Return the [x, y] coordinate for the center point of the cell that contains the specified text.  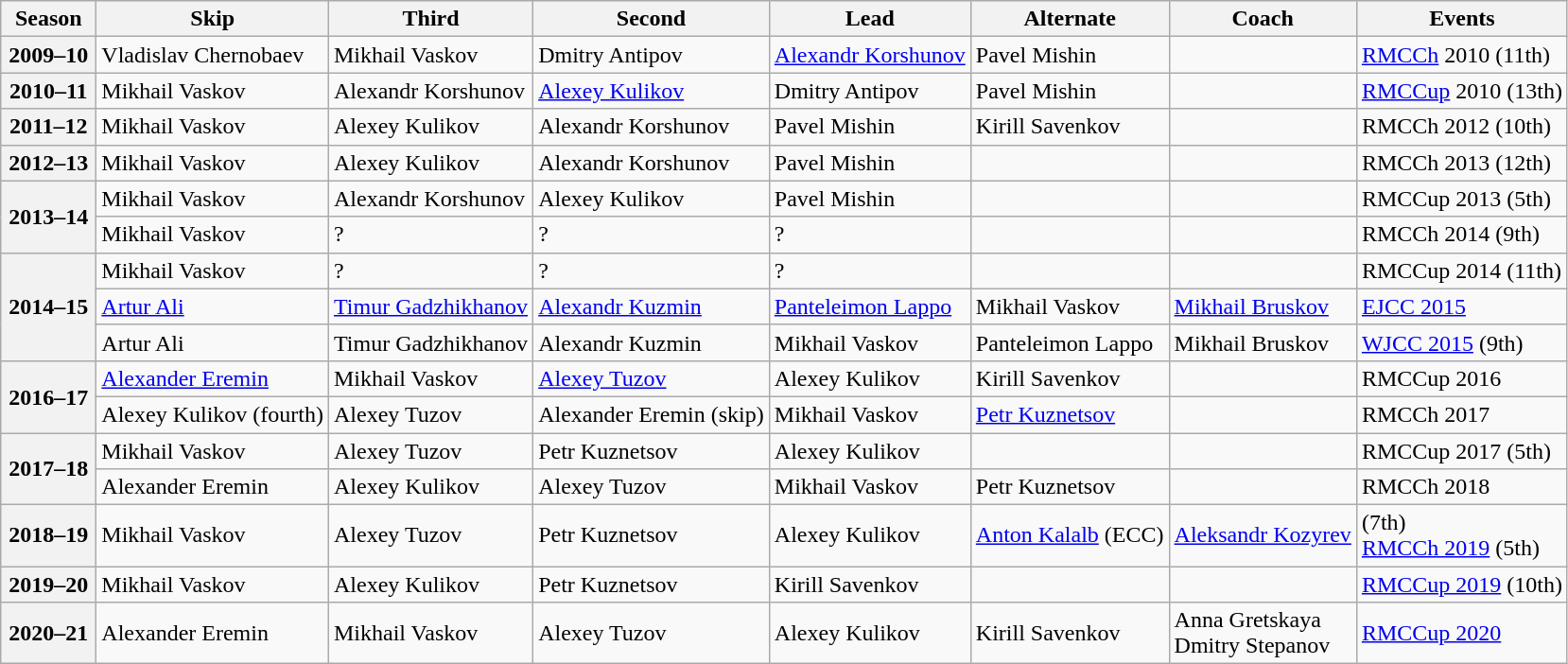
Season [49, 19]
2014–15 [49, 306]
Events [1462, 19]
2018–19 [49, 535]
RMCCh 2010 (11th) [1462, 55]
Skip [213, 19]
Anna Gretskaya Dmitry Stepanov [1263, 634]
Alexander Eremin (skip) [652, 414]
2020–21 [49, 634]
Lead [870, 19]
RMCCup 2020 [1462, 634]
RMCCh 2013 (12th) [1462, 163]
2017–18 [49, 469]
RMCCup 2017 (5th) [1462, 451]
(7th)RMCCh 2019 (5th) [1462, 535]
RMCCup 2010 (13th) [1462, 91]
2019–20 [49, 585]
WJCC 2015 (9th) [1462, 342]
Third [430, 19]
Vladislav Chernobaev [213, 55]
EJCC 2015 [1462, 306]
Alexey Kulikov (fourth) [213, 414]
Second [652, 19]
RMCCup 2014 (11th) [1462, 271]
2011–12 [49, 127]
Aleksandr Kozyrev [1263, 535]
RMCCup 2016 [1462, 378]
Anton Kalalb (ECC) [1070, 535]
RMCCh 2012 (10th) [1462, 127]
RMCCup 2019 (10th) [1462, 585]
2010–11 [49, 91]
Coach [1263, 19]
2013–14 [49, 217]
RMCCh 2014 (9th) [1462, 235]
RMCCup 2013 (5th) [1462, 199]
RMCCh 2018 [1462, 487]
2016–17 [49, 396]
2012–13 [49, 163]
Alternate [1070, 19]
2009–10 [49, 55]
RMCCh 2017 [1462, 414]
